Extract the (x, y) coordinate from the center of the cell holding the provided text.  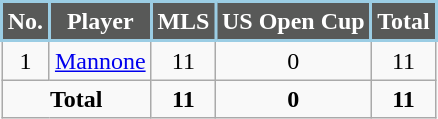
Player (100, 22)
US Open Cup (294, 22)
No. (26, 22)
Mannone (100, 60)
MLS (184, 22)
1 (26, 60)
